From the cell containing the given text, extract its center point as (x, y) coordinate. 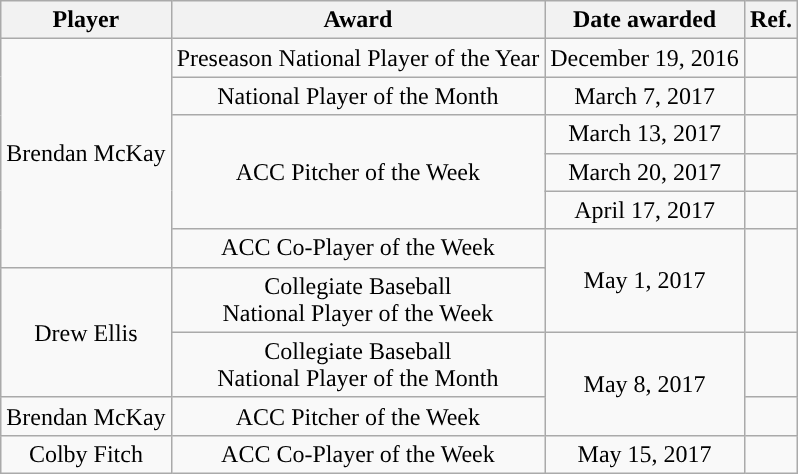
March 20, 2017 (645, 172)
Award (358, 20)
Colby Fitch (86, 454)
May 8, 2017 (645, 384)
Collegiate BaseballNational Player of the Month (358, 364)
Date awarded (645, 20)
April 17, 2017 (645, 210)
National Player of the Month (358, 96)
December 19, 2016 (645, 58)
March 13, 2017 (645, 134)
Preseason National Player of the Year (358, 58)
May 15, 2017 (645, 454)
Drew Ellis (86, 332)
Collegiate BaseballNational Player of the Week (358, 300)
March 7, 2017 (645, 96)
Player (86, 20)
May 1, 2017 (645, 280)
Ref. (770, 20)
